Locate the cell with the specified text and output its (X, Y) center coordinate. 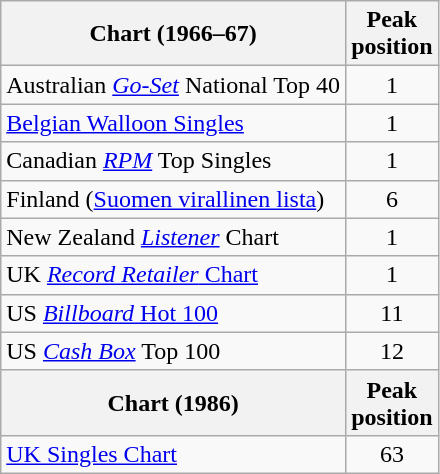
Australian Go-Set National Top 40 (174, 85)
UK Singles Chart (174, 454)
UK Record Retailer Chart (174, 275)
US Billboard Hot 100 (174, 313)
Chart (1966–67) (174, 34)
63 (392, 454)
Finland (Suomen virallinen lista) (174, 199)
US Cash Box Top 100 (174, 351)
Chart (1986) (174, 402)
Canadian RPM Top Singles (174, 161)
6 (392, 199)
11 (392, 313)
New Zealand Listener Chart (174, 237)
12 (392, 351)
Belgian Walloon Singles (174, 123)
